Capture the cell that displays the provided text and extract its [x, y] central coordinate. 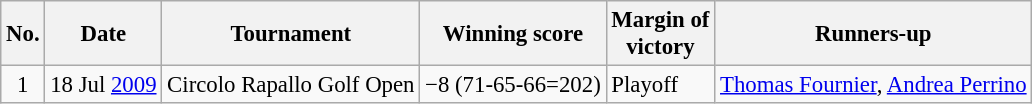
1 [23, 85]
Margin ofvictory [660, 34]
Winning score [513, 34]
−8 (71-65-66=202) [513, 85]
Thomas Fournier, Andrea Perrino [874, 85]
Date [104, 34]
18 Jul 2009 [104, 85]
No. [23, 34]
Runners-up [874, 34]
Tournament [291, 34]
Circolo Rapallo Golf Open [291, 85]
Playoff [660, 85]
